Determine the [x, y] coordinate at the center of the cell enclosing the given text.  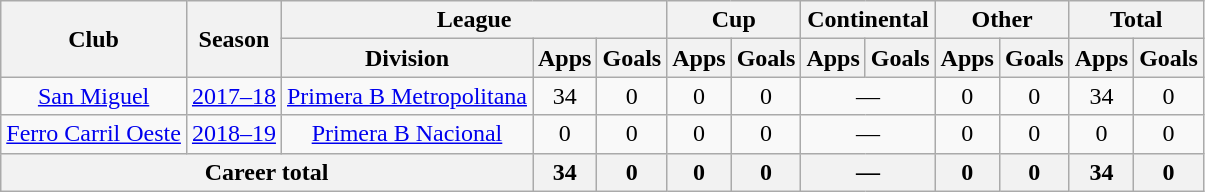
2017–18 [234, 96]
Continental [868, 20]
League [474, 20]
Primera B Metropolitana [406, 96]
Cup [734, 20]
Club [94, 39]
Division [406, 58]
San Miguel [94, 96]
Other [1002, 20]
Season [234, 39]
2018–19 [234, 134]
Ferro Carril Oeste [94, 134]
Primera B Nacional [406, 134]
Total [1136, 20]
Career total [267, 172]
